For the text-containing cell, return its midpoint in (x, y) coordinate format. 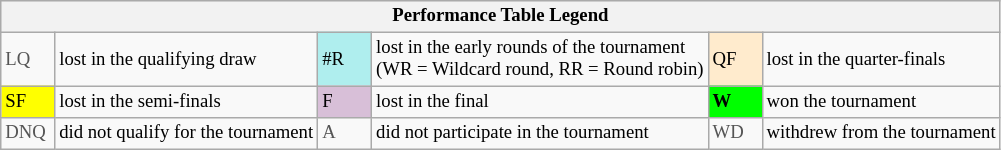
withdrew from the tournament (881, 134)
QF (735, 60)
SF (28, 102)
F (345, 102)
A (345, 134)
won the tournament (881, 102)
Performance Table Legend (500, 16)
lost in the semi-finals (186, 102)
did not participate in the tournament (540, 134)
did not qualify for the tournament (186, 134)
DNQ (28, 134)
LQ (28, 60)
W (735, 102)
lost in the qualifying draw (186, 60)
#R (345, 60)
lost in the final (540, 102)
lost in the quarter-finals (881, 60)
WD (735, 134)
lost in the early rounds of the tournament(WR = Wildcard round, RR = Round robin) (540, 60)
